Scan for the cell matching the given text and deliver its (X, Y) coordinate at center. 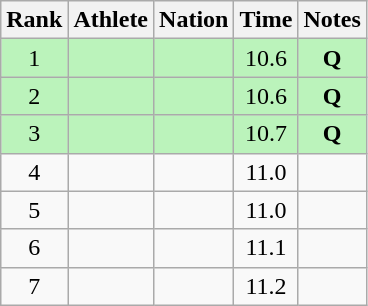
Athlete (111, 20)
Notes (332, 20)
10.7 (266, 134)
Time (266, 20)
Rank (34, 20)
11.1 (266, 248)
Nation (194, 20)
11.2 (266, 286)
3 (34, 134)
6 (34, 248)
7 (34, 286)
2 (34, 96)
1 (34, 58)
4 (34, 172)
5 (34, 210)
